Pinpoint the cell where the given text exists, returning its [x, y] midpoint coordinate. 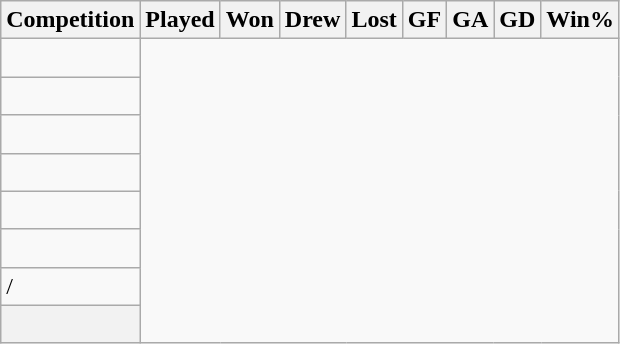
Won [250, 20]
Competition [70, 20]
GF [424, 20]
Win% [580, 20]
GD [518, 20]
Played [180, 20]
Lost [374, 20]
/ [70, 286]
GA [470, 20]
Drew [312, 20]
